Identify which cell holds the provided text, then report its (x, y) central coordinate. 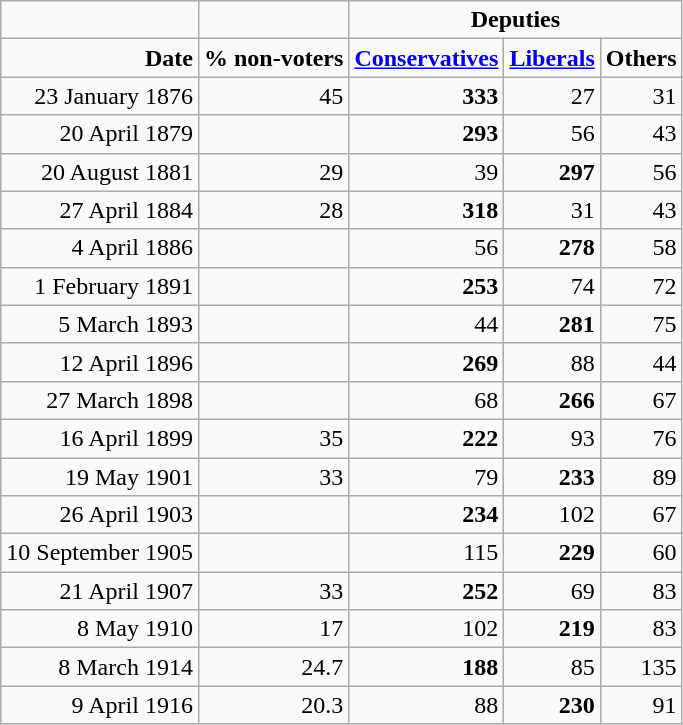
85 (552, 667)
75 (641, 324)
Others (641, 58)
233 (552, 477)
229 (552, 553)
28 (273, 210)
5 March 1893 (100, 324)
253 (426, 286)
16 April 1899 (100, 438)
79 (426, 477)
69 (552, 591)
20.3 (273, 705)
29 (273, 172)
222 (426, 438)
39 (426, 172)
27 (552, 96)
278 (552, 248)
24.7 (273, 667)
17 (273, 629)
68 (426, 400)
27 March 1898 (100, 400)
% non-voters (273, 58)
Date (100, 58)
266 (552, 400)
12 April 1896 (100, 362)
Liberals (552, 58)
297 (552, 172)
58 (641, 248)
8 May 1910 (100, 629)
20 April 1879 (100, 134)
35 (273, 438)
281 (552, 324)
269 (426, 362)
45 (273, 96)
26 April 1903 (100, 515)
60 (641, 553)
115 (426, 553)
21 April 1907 (100, 591)
333 (426, 96)
318 (426, 210)
74 (552, 286)
19 May 1901 (100, 477)
293 (426, 134)
91 (641, 705)
1 February 1891 (100, 286)
27 April 1884 (100, 210)
188 (426, 667)
8 March 1914 (100, 667)
76 (641, 438)
234 (426, 515)
72 (641, 286)
230 (552, 705)
23 January 1876 (100, 96)
20 August 1881 (100, 172)
Deputies (516, 20)
93 (552, 438)
10 September 1905 (100, 553)
Conservatives (426, 58)
252 (426, 591)
89 (641, 477)
135 (641, 667)
219 (552, 629)
9 April 1916 (100, 705)
4 April 1886 (100, 248)
